Pinpoint the cell where the given text exists, returning its (X, Y) midpoint coordinate. 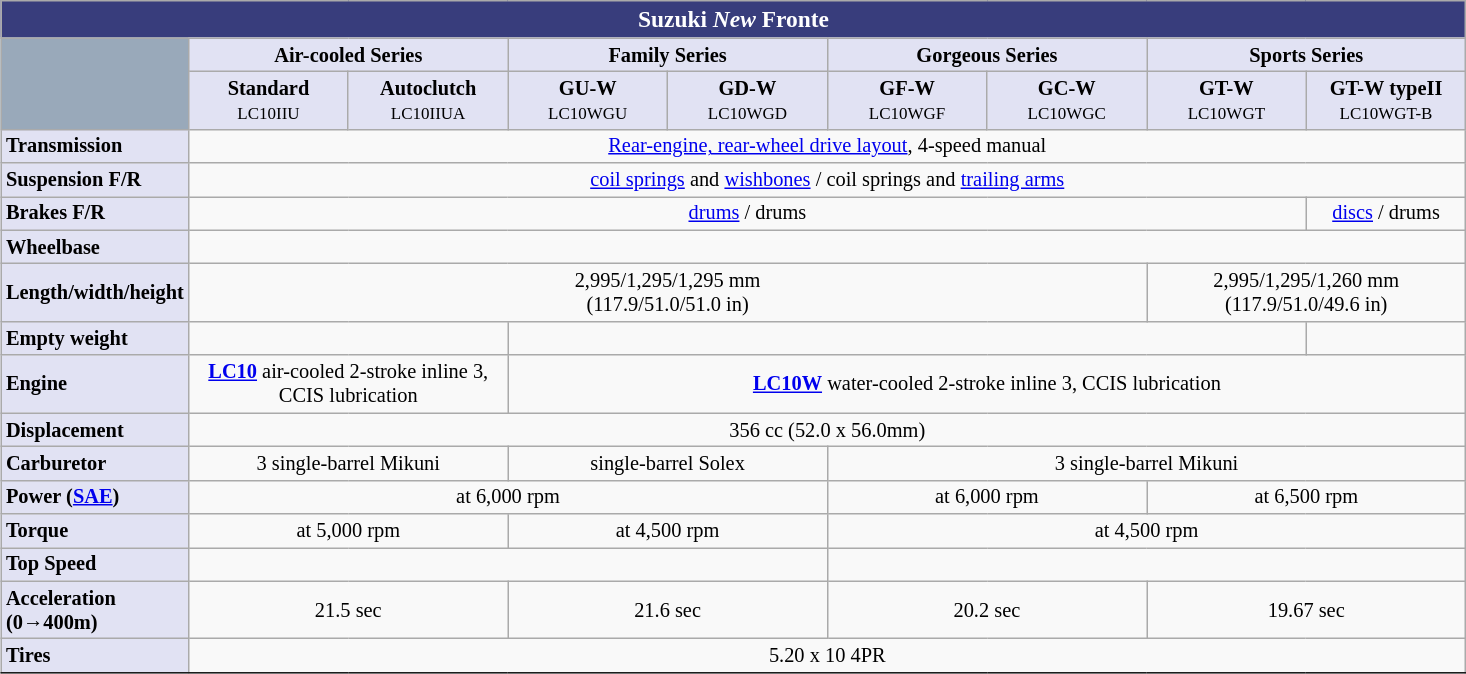
356 cc (52.0 x 56.0mm) (828, 430)
at 6,500 rpm (1306, 497)
Gorgeous Series (986, 55)
drums / drums (748, 214)
Engine (95, 384)
21.5 sec (348, 610)
Empty weight (95, 339)
Autoclutch LC10IIUA (428, 101)
5.20 x 10 4PR (828, 656)
2,995/1,295/1,295 mm (117.9/51.0/51.0 in) (668, 293)
Air-cooled Series (348, 55)
Suspension F/R (95, 180)
GT-W LC10WGT (1227, 101)
LC10W water-cooled 2-stroke inline 3, CCIS lubrication (987, 384)
Length/width/height (95, 293)
Sports Series (1306, 55)
Rear-engine, rear-wheel drive layout, 4-speed manual (828, 146)
Acceleration (0→400m) (95, 610)
GT-W typeII LC10WGT-B (1386, 101)
Family Series (668, 55)
Power (SAE) (95, 497)
Transmission (95, 146)
19.67 sec (1306, 610)
at 5,000 rpm (348, 531)
Torque (95, 531)
single-barrel Solex (668, 464)
GC-W LC10WGC (1067, 101)
coil springs and wishbones / coil springs and trailing arms (828, 180)
Displacement (95, 430)
21.6 sec (668, 610)
GF-W LC10WGF (907, 101)
Suzuki New Fronte (734, 19)
GU-W LC10WGU (588, 101)
LC10 air-cooled 2-stroke inline 3, CCIS lubrication (348, 384)
Tires (95, 656)
Brakes F/R (95, 214)
Standard LC10IIU (269, 101)
discs / drums (1386, 214)
Wheelbase (95, 247)
GD-W LC10WGD (748, 101)
2,995/1,295/1,260 mm (117.9/51.0/49.6 in) (1306, 293)
Carburetor (95, 464)
Top Speed (95, 565)
20.2 sec (986, 610)
